Output the [X, Y] coordinate of the center of the cell containing the given text.  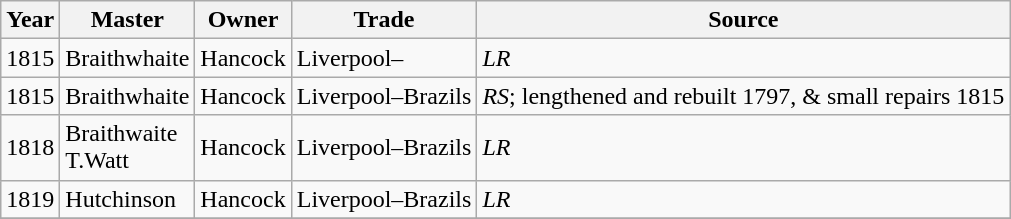
BraithwaiteT.Watt [128, 148]
Source [744, 20]
Trade [384, 20]
Hutchinson [128, 199]
Master [128, 20]
Owner [243, 20]
Year [30, 20]
RS; lengthened and rebuilt 1797, & small repairs 1815 [744, 96]
Liverpool– [384, 58]
1819 [30, 199]
1818 [30, 148]
